Return the (X, Y) coordinate for the center point of the cell that contains the specified text.  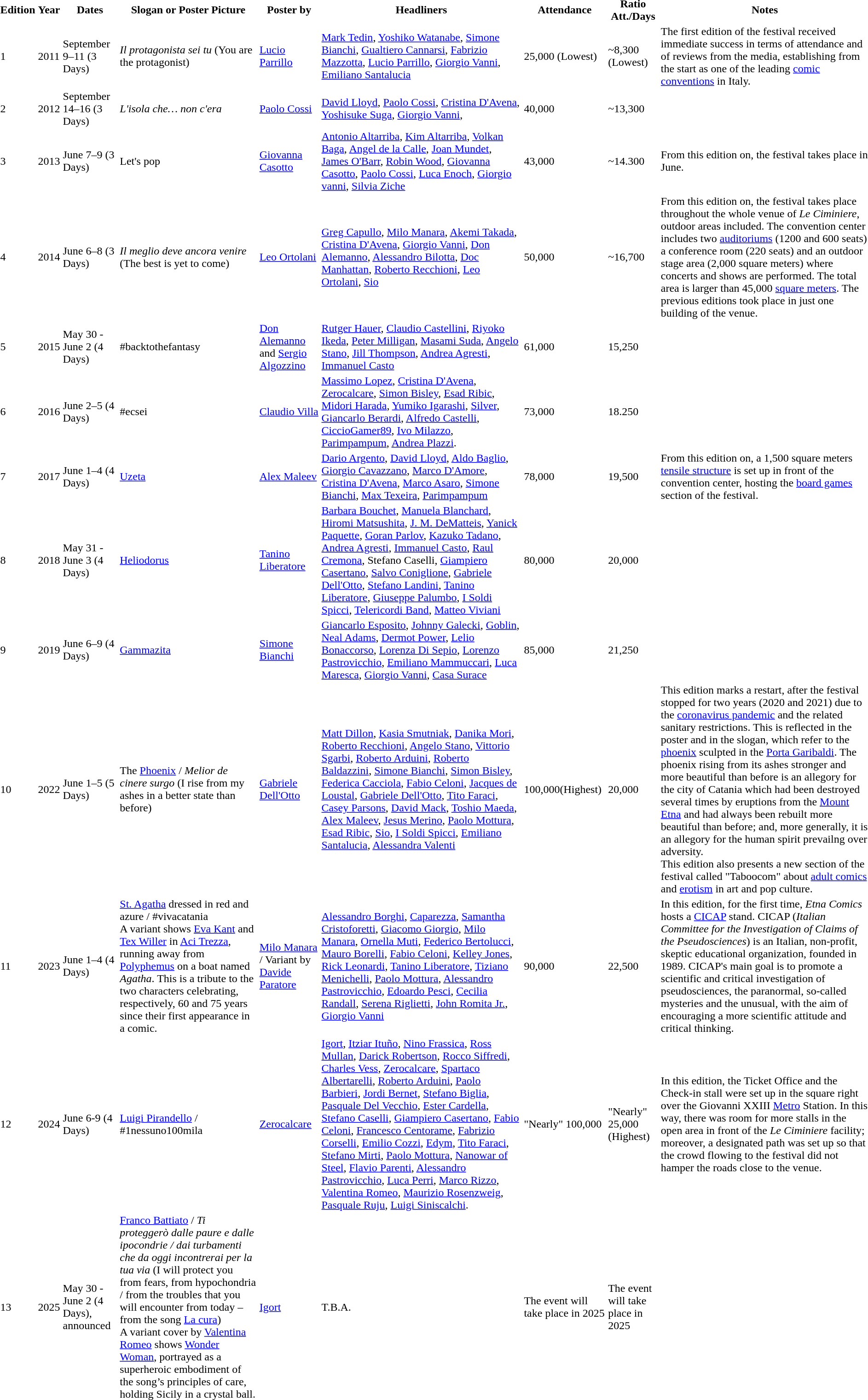
Il protagonista sei tu (You are the protagonist) (188, 56)
~14.300 (633, 161)
Luigi Pirandello / #1nessuno100mila (188, 1124)
June 6-9 (4 Days) (90, 1124)
June 7–9 (3 Days) (90, 161)
Mark Tedin, Yoshiko Watanabe, Simone Bianchi, Gualtiero Cannarsi, Fabrizio Mazzotta, Lucio Parrillo, Giorgio Vanni, Emiliano Santalucia (422, 56)
Lucio Parrillo (289, 56)
90,000 (565, 966)
Rutger Hauer, Claudio Castellini, Riyoko Ikeda, Peter Milligan, Masami Suda, Angelo Stano, Jill Thompson, Andrea Agresti, Immanuel Casto (422, 347)
25,000 (Lowest) (565, 56)
50,000 (565, 257)
L'isola che… non c'era (188, 109)
2012 (49, 109)
Simone Bianchi (289, 650)
2014 (49, 257)
June 6–9 (4 Days) (90, 650)
May 31 - June 3 (4 Days) (90, 560)
June 6–8 (3 Days) (90, 257)
~8,300 (Lowest) (633, 56)
Gammazita (188, 650)
The Phoenix / Melior de cinere surgo (I rise from my ashes in a better state than before) (188, 789)
40,000 (565, 109)
#ecsei (188, 411)
"Nearly" 25,000 (Highest) (633, 1124)
2013 (49, 161)
Milo Manara / Variant by Davide Paratore (289, 966)
2023 (49, 966)
Let's pop (188, 161)
2022 (49, 789)
2011 (49, 56)
Dario Argento, David Lloyd, Aldo Baglio, Giorgio Cavazzano, Marco D'Amore, Cristina D'Avena, Marco Asaro, Simone Bianchi, Max Texeira, Parimpampum (422, 477)
Paolo Cossi (289, 109)
Heliodorus (188, 560)
Leo Ortolani (289, 257)
June 2–5 (4 Days) (90, 411)
Il meglio deve ancora venire (The best is yet to come) (188, 257)
"Nearly" 100,000 (565, 1124)
22,500 (633, 966)
43,000 (565, 161)
Giovanna Casotto (289, 161)
Don Alemanno and Sergio Algozzino (289, 347)
80,000 (565, 560)
15,250 (633, 347)
78,000 (565, 477)
David Lloyd, Paolo Cossi, Cristina D'Avena, Yoshisuke Suga, Giorgio Vanni, (422, 109)
18.250 (633, 411)
Alex Maleev (289, 477)
21,250 (633, 650)
June 1–5 (5 Days) (90, 789)
61,000 (565, 347)
Gabriele Dell'Otto (289, 789)
Uzeta (188, 477)
Tanino Liberatore (289, 560)
September 14–16 (3 Days) (90, 109)
2017 (49, 477)
May 30 - June 2 (4 Days) (90, 347)
100,000(Highest) (565, 789)
#backtothefantasy (188, 347)
Zerocalcare (289, 1124)
19,500 (633, 477)
2019 (49, 650)
~13,300 (633, 109)
2016 (49, 411)
Claudio Villa (289, 411)
September 9–11 (3 Days) (90, 56)
2018 (49, 560)
2024 (49, 1124)
73,000 (565, 411)
85,000 (565, 650)
~16,700 (633, 257)
2015 (49, 347)
